Scan for the cell matching the given text and deliver its (X, Y) coordinate at center. 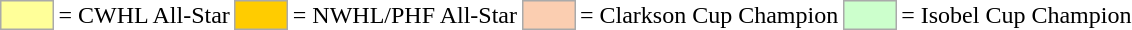
= NWHL/PHF All-Star (404, 15)
= CWHL All-Star (144, 15)
= Clarkson Cup Champion (710, 15)
